Output the (x, y) coordinate of the center of the cell containing the given text.  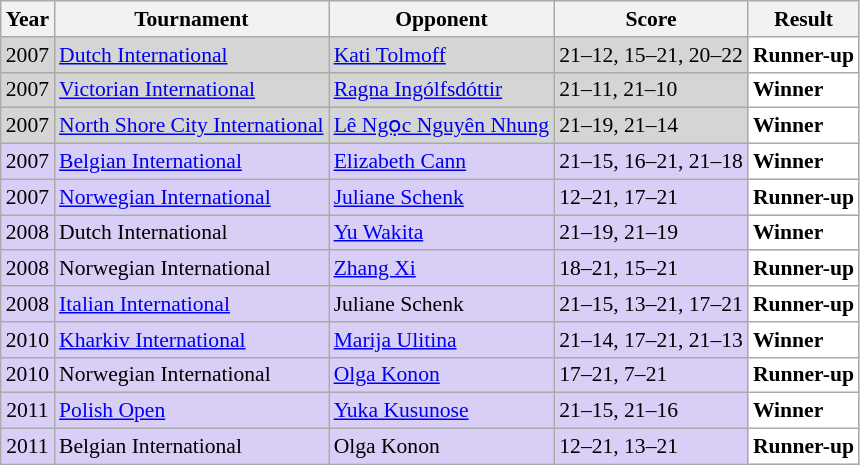
Polish Open (192, 411)
Result (804, 19)
Zhang Xi (442, 269)
Italian International (192, 304)
Victorian International (192, 90)
21–12, 15–21, 20–22 (651, 55)
Tournament (192, 19)
Marija Ulitina (442, 340)
Yuka Kusunose (442, 411)
Opponent (442, 19)
21–14, 17–21, 21–13 (651, 340)
Ragna Ingólfsdóttir (442, 90)
North Shore City International (192, 126)
Lê Ngọc Nguyên Nhung (442, 126)
21–15, 13–21, 17–21 (651, 304)
21–11, 21–10 (651, 90)
21–19, 21–14 (651, 126)
18–21, 15–21 (651, 269)
Kati Tolmoff (442, 55)
Year (28, 19)
17–21, 7–21 (651, 375)
12–21, 17–21 (651, 197)
Score (651, 19)
Kharkiv International (192, 340)
21–15, 16–21, 21–18 (651, 162)
21–19, 21–19 (651, 233)
21–15, 21–16 (651, 411)
Elizabeth Cann (442, 162)
Yu Wakita (442, 233)
12–21, 13–21 (651, 447)
